Capture the cell that displays the provided text and extract its [x, y] central coordinate. 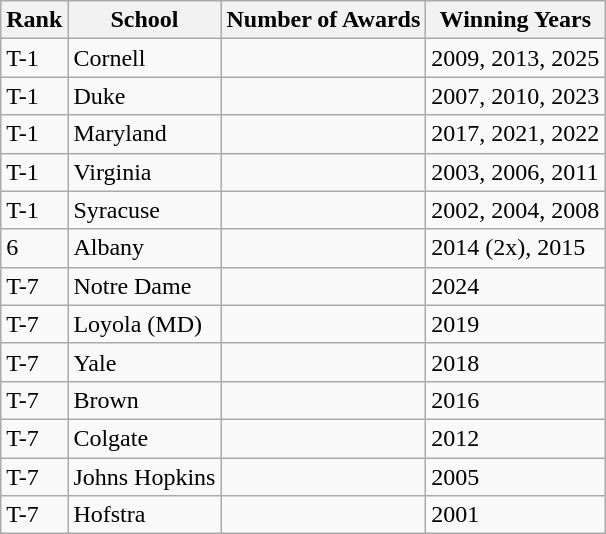
2009, 2013, 2025 [516, 58]
Colgate [144, 438]
Brown [144, 400]
2024 [516, 286]
2012 [516, 438]
Notre Dame [144, 286]
2016 [516, 400]
Hofstra [144, 515]
Duke [144, 96]
2007, 2010, 2023 [516, 96]
2001 [516, 515]
2018 [516, 362]
Yale [144, 362]
Loyola (MD) [144, 324]
2002, 2004, 2008 [516, 210]
2003, 2006, 2011 [516, 172]
Rank [34, 20]
Cornell [144, 58]
Maryland [144, 134]
2019 [516, 324]
Winning Years [516, 20]
Virginia [144, 172]
Number of Awards [324, 20]
2017, 2021, 2022 [516, 134]
6 [34, 248]
Albany [144, 248]
2014 (2x), 2015 [516, 248]
Syracuse [144, 210]
School [144, 20]
Johns Hopkins [144, 477]
2005 [516, 477]
